Determine the (X, Y) coordinate at the center of the cell enclosing the given text.  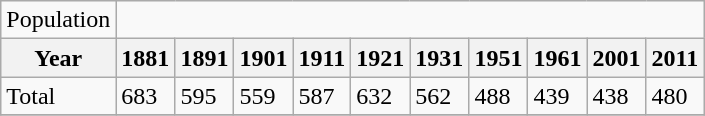
562 (440, 96)
480 (675, 96)
1921 (380, 58)
438 (616, 96)
1931 (440, 58)
559 (264, 96)
587 (322, 96)
Year (58, 58)
1881 (146, 58)
2011 (675, 58)
1951 (498, 58)
2001 (616, 58)
Total (58, 96)
632 (380, 96)
1891 (204, 58)
1901 (264, 58)
488 (498, 96)
439 (558, 96)
595 (204, 96)
1961 (558, 58)
Population (58, 20)
1911 (322, 58)
683 (146, 96)
